Provide the [x, y] coordinate of the cell's center where the given text is located.  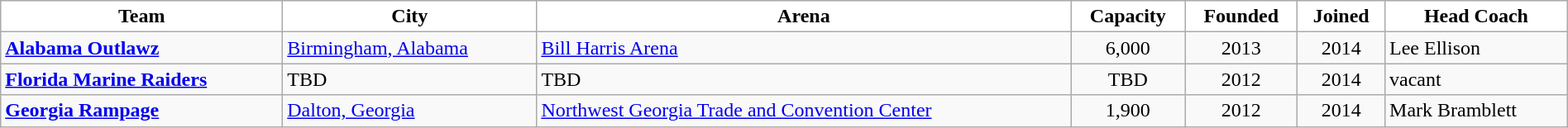
Dalton, Georgia [410, 111]
Joined [1341, 17]
Northwest Georgia Trade and Convention Center [804, 111]
Capacity [1128, 17]
City [410, 17]
Head Coach [1477, 17]
Bill Harris Arena [804, 48]
Georgia Rampage [142, 111]
Alabama Outlawz [142, 48]
Lee Ellison [1477, 48]
Founded [1241, 17]
1,900 [1128, 111]
Florida Marine Raiders [142, 79]
Mark Bramblett [1477, 111]
6,000 [1128, 48]
Arena [804, 17]
2013 [1241, 48]
Team [142, 17]
vacant [1477, 79]
Birmingham, Alabama [410, 48]
